Identify which cell holds the provided text, then report its (x, y) central coordinate. 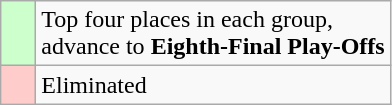
Top four places in each group, advance to Eighth-Final Play-Offs (213, 34)
Eliminated (213, 85)
